Return the [x, y] coordinate for the center point of the cell that contains the specified text.  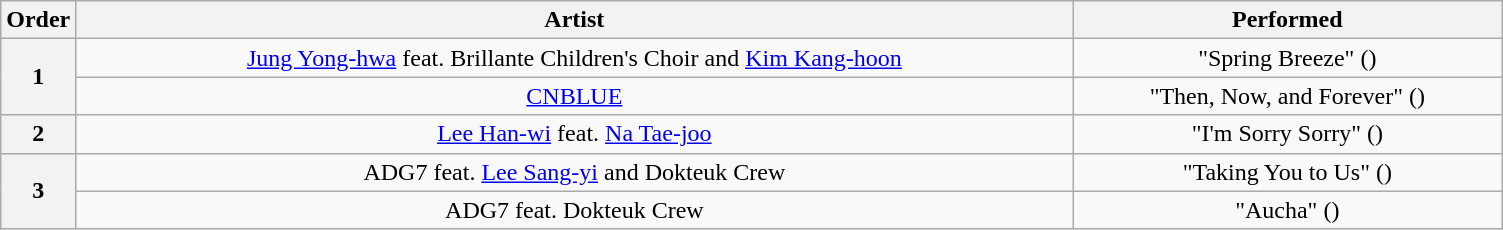
CNBLUE [574, 96]
Jung Yong-hwa feat. Brillante Children's Choir and Kim Kang-hoon [574, 58]
"Spring Breeze" () [1288, 58]
Performed [1288, 20]
ADG7 feat. Dokteuk Crew [574, 210]
"Taking You to Us" () [1288, 172]
"I'm Sorry Sorry" () [1288, 134]
Lee Han-wi feat. Na Tae-joo [574, 134]
"Then, Now, and Forever" () [1288, 96]
"Aucha" () [1288, 210]
1 [38, 77]
3 [38, 191]
ADG7 feat. Lee Sang-yi and Dokteuk Crew [574, 172]
Order [38, 20]
Artist [574, 20]
2 [38, 134]
